Scan for the cell matching the given text and deliver its (x, y) coordinate at center. 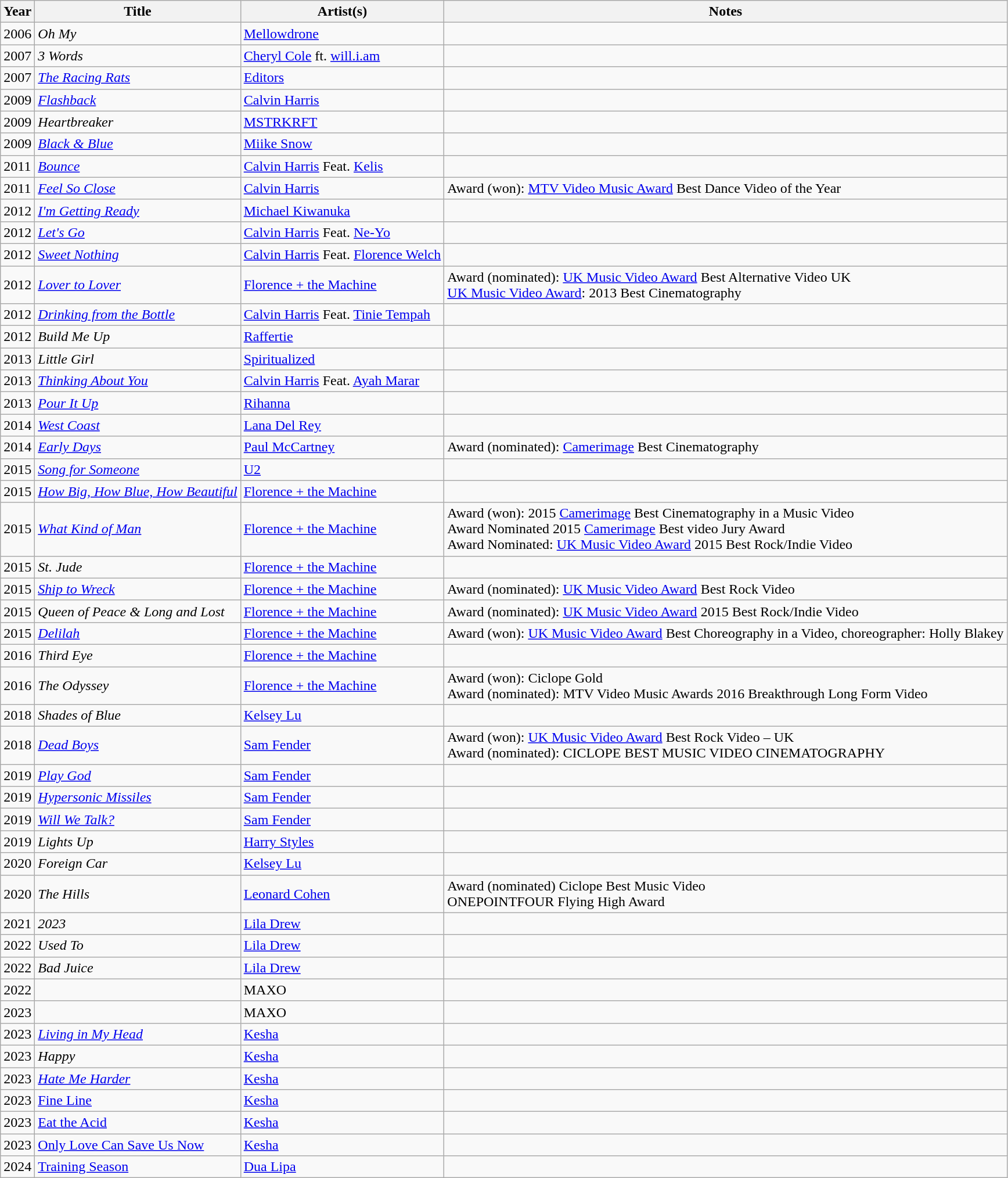
Lights Up (138, 842)
Play God (138, 775)
Title (138, 12)
Foreign Car (138, 864)
Award (won): Ciclope GoldAward (nominated): MTV Video Music Awards 2016 Breakthrough Long Form Video (726, 685)
Ship to Wreck (138, 589)
Sweet Nothing (138, 254)
Miike Snow (343, 144)
Lover to Lover (138, 285)
The Hills (138, 893)
Delilah (138, 633)
I'm Getting Ready (138, 210)
Notes (726, 12)
MSTRKRFT (343, 122)
Michael Kiwanuka (343, 210)
Pour It Up (138, 403)
St. Jude (138, 567)
Heartbreaker (138, 122)
Flashback (138, 100)
Used To (138, 946)
Will We Talk? (138, 820)
Artist(s) (343, 12)
2006 (17, 34)
Spiritualized (343, 359)
Early Days (138, 447)
Hate Me Harder (138, 1079)
Build Me Up (138, 337)
Year (17, 12)
Dead Boys (138, 746)
Shades of Blue (138, 716)
Let's Go (138, 232)
Paul McCartney (343, 447)
Harry Styles (343, 842)
Award (won): UK Music Video Award Best Choreography in a Video, choreographer: Holly Blakey (726, 633)
Raffertie (343, 337)
Calvin Harris Feat. Kelis (343, 166)
Bounce (138, 166)
Calvin Harris Feat. Tinie Tempah (343, 315)
Award (nominated): Camerimage Best Cinematography (726, 447)
Oh My (138, 34)
Fine Line (138, 1101)
West Coast (138, 425)
Thinking About You (138, 381)
Black & Blue (138, 144)
Third Eye (138, 655)
Bad Juice (138, 968)
Calvin Harris Feat. Ne-Yo (343, 232)
Only Love Can Save Us Now (138, 1145)
Drinking from the Bottle (138, 315)
Song for Someone (138, 469)
Lana Del Rey (343, 425)
Award (won): UK Music Video Award Best Rock Video – UKAward (nominated): CICLOPE BEST MUSIC VIDEO CINEMATOGRAPHY (726, 746)
Little Girl (138, 359)
How Big, How Blue, How Beautiful (138, 491)
Living in My Head (138, 1034)
Editors (343, 78)
Eat the Acid (138, 1123)
Award (won): MTV Video Music Award Best Dance Video of the Year (726, 188)
Mellowdrone (343, 34)
Award (nominated): UK Music Video Award Best Rock Video (726, 589)
What Kind of Man (138, 529)
Calvin Harris Feat. Ayah Marar (343, 381)
3 Words (138, 56)
Award (nominated): UK Music Video Award 2015 Best Rock/Indie Video (726, 611)
Hypersonic Missiles (138, 798)
Cheryl Cole ft. will.i.am (343, 56)
Award (nominated) Ciclope Best Music VideoONEPOINTFOUR Flying High Award (726, 893)
The Odyssey (138, 685)
Dua Lipa (343, 1167)
Feel So Close (138, 188)
U2 (343, 469)
Training Season (138, 1167)
Leonard Cohen (343, 893)
2021 (17, 924)
Rihanna (343, 403)
Calvin Harris Feat. Florence Welch (343, 254)
2024 (17, 1167)
Happy (138, 1056)
The Racing Rats (138, 78)
Queen of Peace & Long and Lost (138, 611)
Award (nominated): UK Music Video Award Best Alternative Video UKUK Music Video Award: 2013 Best Cinematography (726, 285)
